Determine the (X, Y) coordinate at the center of the cell enclosing the given text.  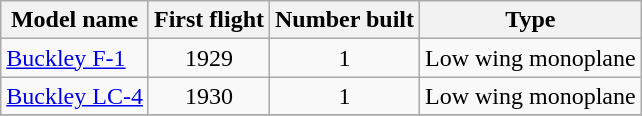
Buckley F-1 (75, 58)
1930 (208, 96)
1929 (208, 58)
Model name (75, 20)
First flight (208, 20)
Type (530, 20)
Number built (345, 20)
Buckley LC-4 (75, 96)
